Locate the cell with the specified text and output its [X, Y] center coordinate. 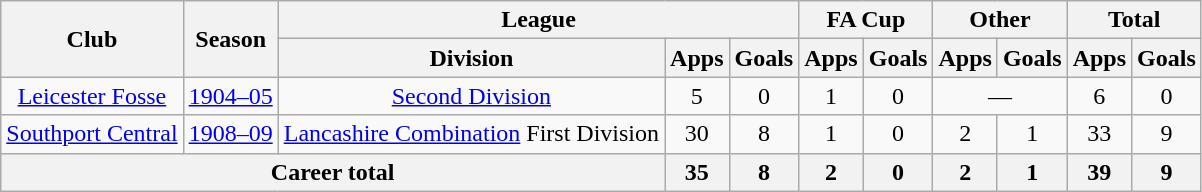
1908–09 [230, 134]
5 [697, 96]
6 [1099, 96]
Career total [333, 172]
Leicester Fosse [92, 96]
1904–05 [230, 96]
― [1000, 96]
Lancashire Combination First Division [471, 134]
Club [92, 39]
35 [697, 172]
33 [1099, 134]
Total [1134, 20]
30 [697, 134]
Second Division [471, 96]
Season [230, 39]
FA Cup [866, 20]
Other [1000, 20]
39 [1099, 172]
Southport Central [92, 134]
League [538, 20]
Division [471, 58]
